Determine the [x, y] coordinate at the center of the cell enclosing the given text.  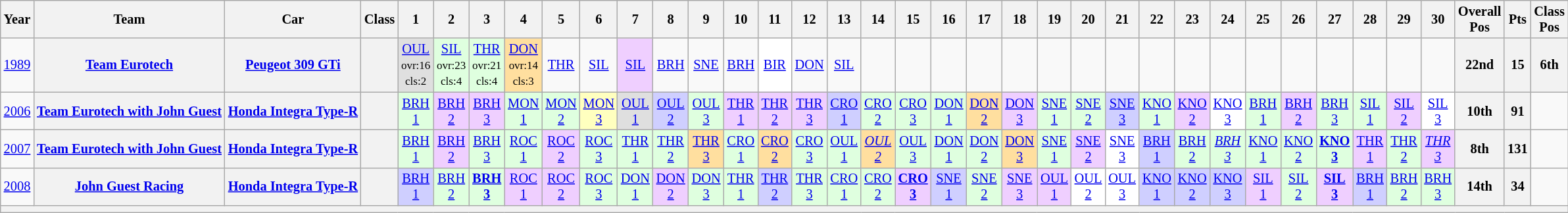
131 [1517, 149]
11 [775, 19]
14 [878, 19]
12 [810, 19]
21 [1122, 19]
2 [451, 19]
19 [1054, 19]
7 [635, 19]
28 [1370, 19]
8 [671, 19]
10 [741, 19]
13 [844, 19]
MON2 [560, 111]
SILovr:23cls:4 [451, 65]
THR [560, 65]
17 [984, 19]
BIR [775, 65]
8th [1480, 149]
ClassPos [1550, 19]
25 [1263, 19]
29 [1404, 19]
4 [524, 19]
Team [129, 19]
6th [1550, 65]
Class [380, 19]
John Guest Racing [129, 187]
MON3 [599, 111]
91 [1517, 111]
22nd [1480, 65]
24 [1228, 19]
THRovr:21cls:4 [487, 65]
30 [1438, 19]
2008 [17, 187]
6 [599, 19]
16 [949, 19]
10th [1480, 111]
27 [1335, 19]
1 [416, 19]
OverallPos [1480, 19]
MON1 [524, 111]
2007 [17, 149]
18 [1019, 19]
DONovr:14cls:3 [524, 65]
14th [1480, 187]
26 [1298, 19]
Pts [1517, 19]
OULovr:16cls:2 [416, 65]
9 [706, 19]
20 [1089, 19]
Year [17, 19]
34 [1517, 187]
5 [560, 19]
Car [293, 19]
Peugeot 309 GTi [293, 65]
1989 [17, 65]
23 [1192, 19]
Team Eurotech [129, 65]
DON [810, 65]
2006 [17, 111]
22 [1157, 19]
3 [487, 19]
SNE [706, 65]
